Search for the cell housing the specified text and yield its [X, Y] center coordinate. 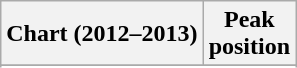
Chart (2012–2013) [102, 34]
Peakposition [249, 34]
